Locate the cell with the specified text and output its (X, Y) center coordinate. 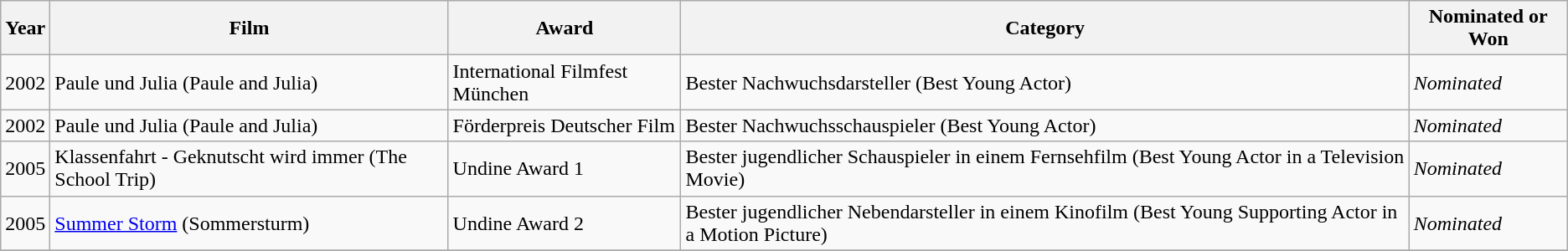
Year (25, 28)
International Filmfest München (565, 82)
Bester Nachwuchsdarsteller (Best Young Actor) (1045, 82)
Förderpreis Deutscher Film (565, 125)
Klassenfahrt - Geknutscht wird immer (The School Trip) (250, 169)
Bester Nachwuchsschauspieler (Best Young Actor) (1045, 125)
Category (1045, 28)
Summer Storm (Sommersturm) (250, 223)
Undine Award 2 (565, 223)
Film (250, 28)
Undine Award 1 (565, 169)
Bester jugendlicher Schauspieler in einem Fernsehfilm (Best Young Actor in a Television Movie) (1045, 169)
Nominated or Won (1488, 28)
Bester jugendlicher Nebendarsteller in einem Kinofilm (Best Young Supporting Actor in a Motion Picture) (1045, 223)
Award (565, 28)
